Extract the [X, Y] coordinate from the center of the cell holding the provided text.  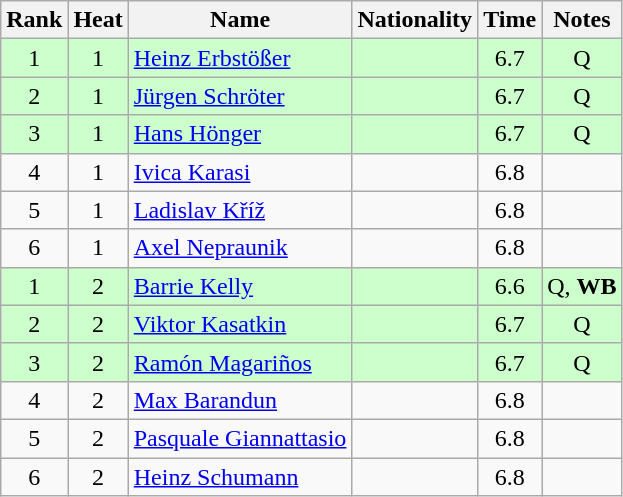
Heinz Erbstößer [240, 58]
Pasquale Giannattasio [240, 438]
Max Barandun [240, 400]
Viktor Kasatkin [240, 324]
Heat [98, 20]
6.6 [510, 286]
Barrie Kelly [240, 286]
Nationality [415, 20]
Notes [582, 20]
Name [240, 20]
Rank [34, 20]
Q, WB [582, 286]
Jürgen Schröter [240, 96]
Hans Hönger [240, 134]
Ladislav Kříž [240, 210]
Axel Nepraunik [240, 248]
Ramón Magariños [240, 362]
Heinz Schumann [240, 477]
Ivica Karasi [240, 172]
Time [510, 20]
